Return (x, y) of the center of cell containing provided text 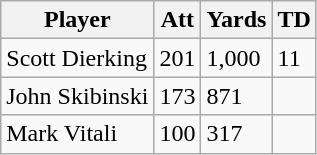
Player (78, 20)
871 (236, 96)
TD (294, 20)
201 (178, 58)
11 (294, 58)
Yards (236, 20)
Scott Dierking (78, 58)
100 (178, 134)
Att (178, 20)
John Skibinski (78, 96)
173 (178, 96)
Mark Vitali (78, 134)
1,000 (236, 58)
317 (236, 134)
